Output the (x, y) coordinate of the center of the cell containing the given text.  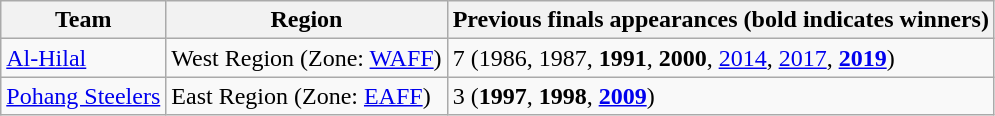
7 (1986, 1987, 1991, 2000, 2014, 2017, 2019) (720, 58)
West Region (Zone: WAFF) (306, 58)
Al-Hilal (84, 58)
Previous finals appearances (bold indicates winners) (720, 20)
Pohang Steelers (84, 96)
East Region (Zone: EAFF) (306, 96)
3 (1997, 1998, 2009) (720, 96)
Team (84, 20)
Region (306, 20)
